From the cell containing the given text, extract its center point as (x, y) coordinate. 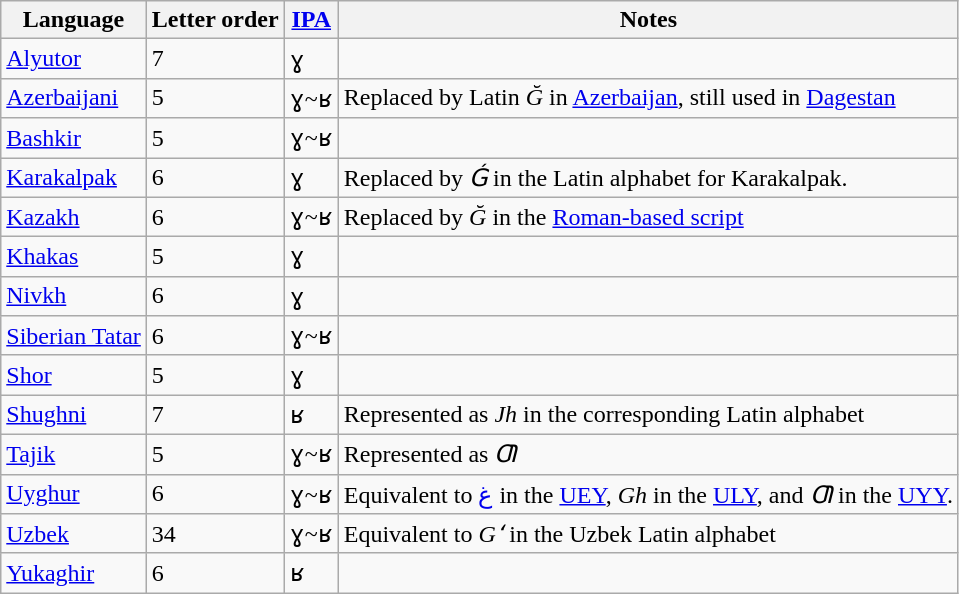
Equivalent to غ in the UEY, Gh in the ULY, and Ƣ in the UYY. (648, 494)
Shughni (74, 415)
Bashkir (74, 138)
Replaced by Ǵ in the Latin alphabet for Karakalpak. (648, 178)
Represented as Jh in the corresponding Latin alphabet (648, 415)
IPA (311, 20)
Alyutor (74, 59)
34 (215, 534)
Nivkh (74, 296)
Kazakh (74, 217)
Tajik (74, 454)
Replaced by Ğ in the Roman-based script (648, 217)
Equivalent to Gʻ in the Uzbek Latin alphabet (648, 534)
Represented as Ƣ (648, 454)
Azerbaijani (74, 98)
Shor (74, 375)
Notes (648, 20)
Khakas (74, 257)
Uzbek (74, 534)
Uyghur (74, 494)
Karakalpak (74, 178)
Language (74, 20)
Replaced by Latin Ğ in Azerbaijan, still used in Dagestan (648, 98)
Letter order (215, 20)
Yukaghir (74, 573)
Siberian Tatar (74, 336)
